Find where the given text appears and provide that cell's center as [X, Y] coordinate. 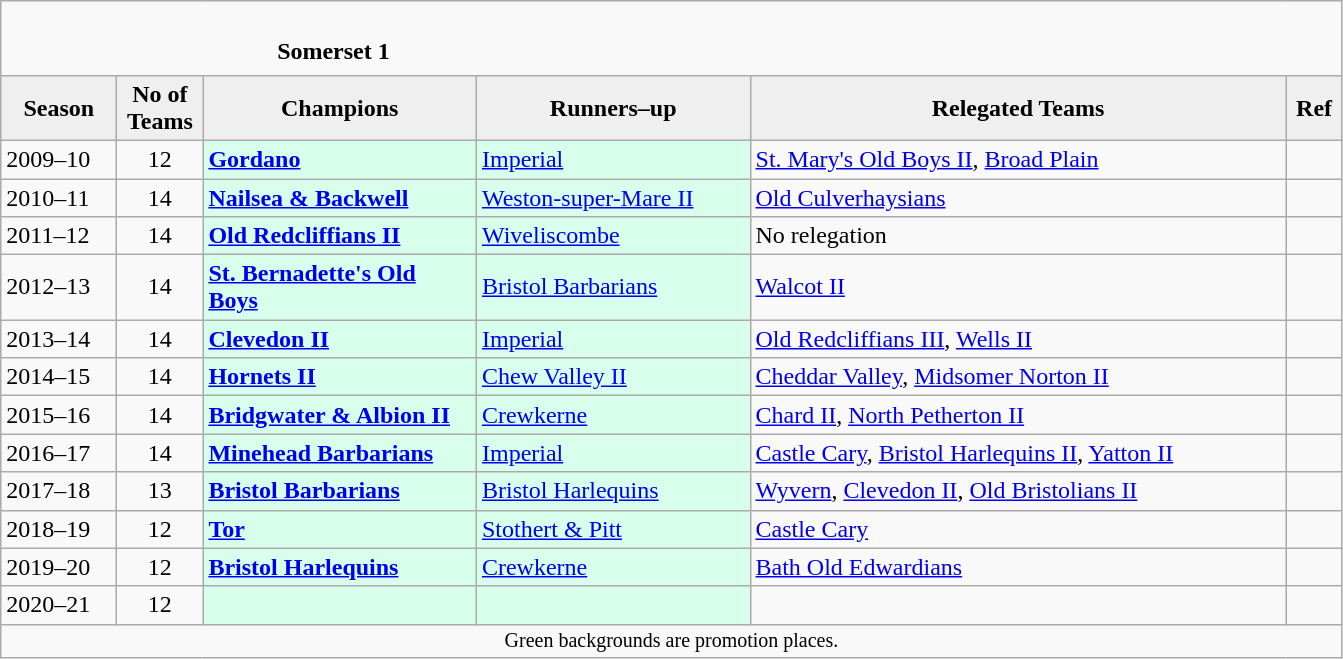
Runners–up [613, 108]
Walcot II [1018, 288]
2016–17 [59, 453]
Gordano [340, 159]
Nailsea & Backwell [340, 197]
Cheddar Valley, Midsomer Norton II [1018, 377]
2011–12 [59, 236]
Bath Old Edwardians [1018, 567]
2013–14 [59, 339]
Tor [340, 529]
2019–20 [59, 567]
No relegation [1018, 236]
Chew Valley II [613, 377]
2012–13 [59, 288]
No of Teams [160, 108]
Wiveliscombe [613, 236]
Weston-super-Mare II [613, 197]
Ref [1314, 108]
Stothert & Pitt [613, 529]
Relegated Teams [1018, 108]
Old Redcliffians III, Wells II [1018, 339]
Chard II, North Petherton II [1018, 415]
2009–10 [59, 159]
St. Bernadette's Old Boys [340, 288]
2014–15 [59, 377]
Champions [340, 108]
Green backgrounds are promotion places. [672, 640]
Old Redcliffians II [340, 236]
Clevedon II [340, 339]
Old Culverhaysians [1018, 197]
Hornets II [340, 377]
Wyvern, Clevedon II, Old Bristolians II [1018, 491]
Castle Cary [1018, 529]
2020–21 [59, 605]
2015–16 [59, 415]
Bridgwater & Albion II [340, 415]
13 [160, 491]
Minehead Barbarians [340, 453]
2018–19 [59, 529]
Castle Cary, Bristol Harlequins II, Yatton II [1018, 453]
St. Mary's Old Boys II, Broad Plain [1018, 159]
2017–18 [59, 491]
2010–11 [59, 197]
Season [59, 108]
